From the cell containing the given text, extract its center point as [X, Y] coordinate. 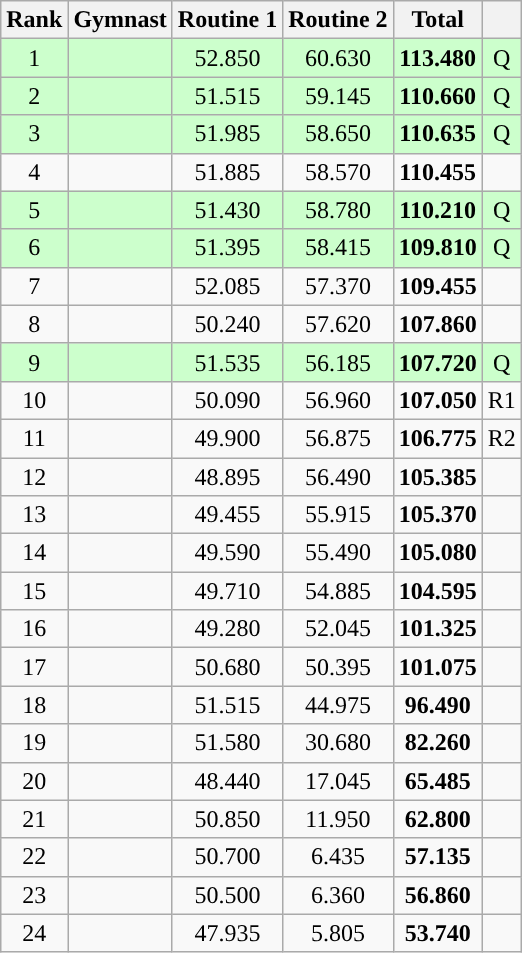
17.045 [338, 781]
59.145 [338, 96]
50.240 [227, 324]
50.700 [227, 857]
107.050 [438, 400]
48.895 [227, 477]
107.720 [438, 362]
107.860 [438, 324]
104.595 [438, 591]
11.950 [338, 819]
7 [34, 286]
11 [34, 438]
52.045 [338, 629]
Total [438, 20]
23 [34, 895]
51.985 [227, 134]
56.875 [338, 438]
110.635 [438, 134]
54.885 [338, 591]
21 [34, 819]
49.455 [227, 515]
6.435 [338, 857]
Gymnast [120, 20]
13 [34, 515]
Routine 1 [227, 20]
58.650 [338, 134]
56.185 [338, 362]
14 [34, 553]
8 [34, 324]
52.850 [227, 58]
50.090 [227, 400]
49.590 [227, 553]
5.805 [338, 933]
101.075 [438, 667]
47.935 [227, 933]
1 [34, 58]
49.280 [227, 629]
57.620 [338, 324]
110.660 [438, 96]
110.455 [438, 172]
2 [34, 96]
50.395 [338, 667]
58.415 [338, 248]
19 [34, 743]
Routine 2 [338, 20]
16 [34, 629]
82.260 [438, 743]
15 [34, 591]
49.710 [227, 591]
109.455 [438, 286]
9 [34, 362]
57.370 [338, 286]
65.485 [438, 781]
105.370 [438, 515]
3 [34, 134]
109.810 [438, 248]
60.630 [338, 58]
18 [34, 705]
50.850 [227, 819]
53.740 [438, 933]
50.500 [227, 895]
R2 [502, 438]
106.775 [438, 438]
50.680 [227, 667]
20 [34, 781]
10 [34, 400]
56.490 [338, 477]
5 [34, 210]
17 [34, 667]
51.395 [227, 248]
55.915 [338, 515]
56.860 [438, 895]
62.800 [438, 819]
12 [34, 477]
96.490 [438, 705]
24 [34, 933]
51.430 [227, 210]
Rank [34, 20]
51.535 [227, 362]
58.780 [338, 210]
58.570 [338, 172]
105.385 [438, 477]
48.440 [227, 781]
22 [34, 857]
51.580 [227, 743]
4 [34, 172]
56.960 [338, 400]
6 [34, 248]
113.480 [438, 58]
57.135 [438, 857]
30.680 [338, 743]
51.885 [227, 172]
52.085 [227, 286]
6.360 [338, 895]
44.975 [338, 705]
101.325 [438, 629]
R1 [502, 400]
49.900 [227, 438]
110.210 [438, 210]
105.080 [438, 553]
55.490 [338, 553]
